Capture the cell that displays the provided text and extract its [X, Y] central coordinate. 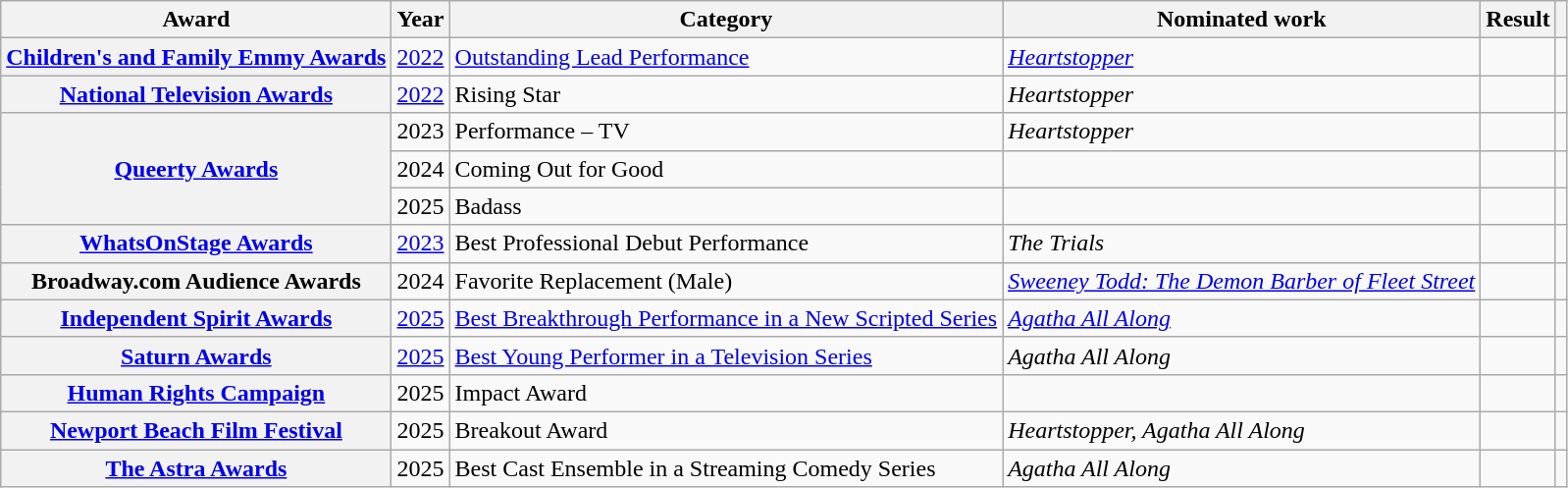
Coming Out for Good [726, 169]
Best Cast Ensemble in a Streaming Comedy Series [726, 468]
Best Young Performer in a Television Series [726, 355]
Independent Spirit Awards [196, 318]
Outstanding Lead Performance [726, 57]
Children's and Family Emmy Awards [196, 57]
WhatsOnStage Awards [196, 244]
Favorite Replacement (Male) [726, 281]
Breakout Award [726, 430]
National Television Awards [196, 94]
Performance – TV [726, 132]
Best Professional Debut Performance [726, 244]
The Astra Awards [196, 468]
Rising Star [726, 94]
Saturn Awards [196, 355]
Badass [726, 206]
Impact Award [726, 393]
Category [726, 20]
Nominated work [1242, 20]
Award [196, 20]
The Trials [1242, 244]
Year [420, 20]
Heartstopper, Agatha All Along [1242, 430]
Newport Beach Film Festival [196, 430]
Result [1518, 20]
Queerty Awards [196, 169]
Best Breakthrough Performance in a New Scripted Series [726, 318]
Broadway.com Audience Awards [196, 281]
Sweeney Todd: The Demon Barber of Fleet Street [1242, 281]
Human Rights Campaign [196, 393]
